For the text-containing cell, return its midpoint in (x, y) coordinate format. 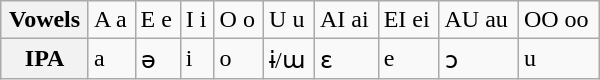
E e (158, 20)
U u (290, 20)
I i (197, 20)
Vowels (45, 20)
ɨ/ɯ (290, 59)
ɔ (478, 59)
i (197, 59)
a (112, 59)
AI ai (346, 20)
ɛ (346, 59)
OO oo (558, 20)
u (558, 59)
IPA (45, 59)
A a (112, 20)
o (239, 59)
e (408, 59)
AU au (478, 20)
EI ei (408, 20)
O o (239, 20)
ə (158, 59)
